Return (X, Y) of the center of cell containing provided text 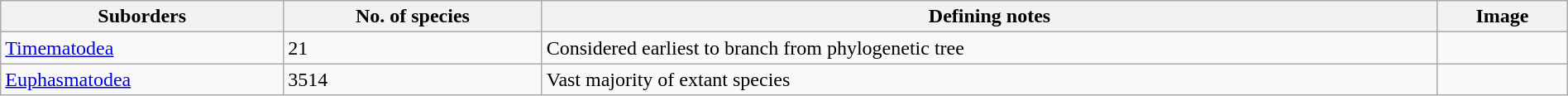
Image (1502, 17)
3514 (414, 79)
Euphasmatodea (142, 79)
Suborders (142, 17)
No. of species (414, 17)
Timematodea (142, 48)
Vast majority of extant species (989, 79)
Defining notes (989, 17)
21 (414, 48)
Considered earliest to branch from phylogenetic tree (989, 48)
